Detect which cell encompasses the target text, then output its [X, Y] center coordinate. 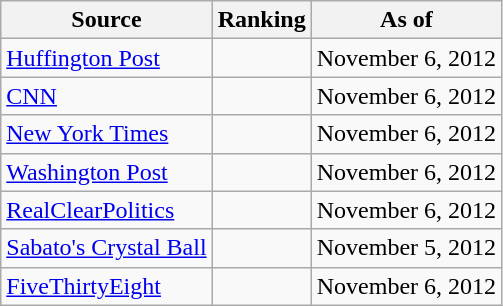
CNN [106, 96]
As of [406, 20]
Washington Post [106, 172]
New York Times [106, 134]
Huffington Post [106, 58]
FiveThirtyEight [106, 286]
November 5, 2012 [406, 248]
RealClearPolitics [106, 210]
Ranking [262, 20]
Source [106, 20]
Sabato's Crystal Ball [106, 248]
